For the text-containing cell, return its midpoint in (X, Y) coordinate format. 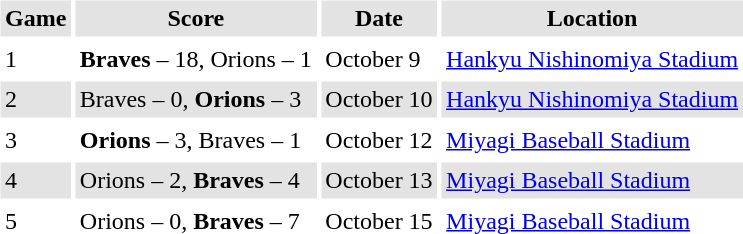
Braves – 18, Orions – 1 (196, 59)
4 (35, 180)
Location (592, 18)
1 (35, 59)
Date (379, 18)
October 12 (379, 140)
Orions – 3, Braves – 1 (196, 140)
October 9 (379, 59)
2 (35, 100)
October 13 (379, 180)
Game (35, 18)
Orions – 2, Braves – 4 (196, 180)
October 10 (379, 100)
Braves – 0, Orions – 3 (196, 100)
3 (35, 140)
Score (196, 18)
